Detect which cell encompasses the target text, then output its [x, y] center coordinate. 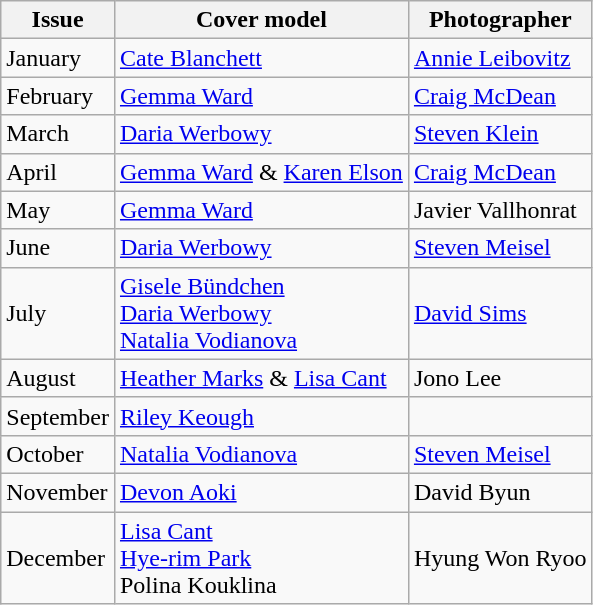
October [58, 454]
Steven Klein [500, 134]
Jono Lee [500, 378]
Lisa CantHye-rim ParkPolina Kouklina [261, 558]
Cover model [261, 20]
December [58, 558]
May [58, 210]
March [58, 134]
Gisele BündchenDaria WerbowyNatalia Vodianova [261, 313]
January [58, 58]
Heather Marks & Lisa Cant [261, 378]
June [58, 248]
Riley Keough [261, 416]
August [58, 378]
Devon Aoki [261, 492]
Issue [58, 20]
Hyung Won Ryoo [500, 558]
Photographer [500, 20]
Javier Vallhonrat [500, 210]
Annie Leibovitz [500, 58]
July [58, 313]
February [58, 96]
Gemma Ward & Karen Elson [261, 172]
Natalia Vodianova [261, 454]
April [58, 172]
November [58, 492]
September [58, 416]
David Byun [500, 492]
Cate Blanchett [261, 58]
David Sims [500, 313]
